For the text-containing cell, return its midpoint in (X, Y) coordinate format. 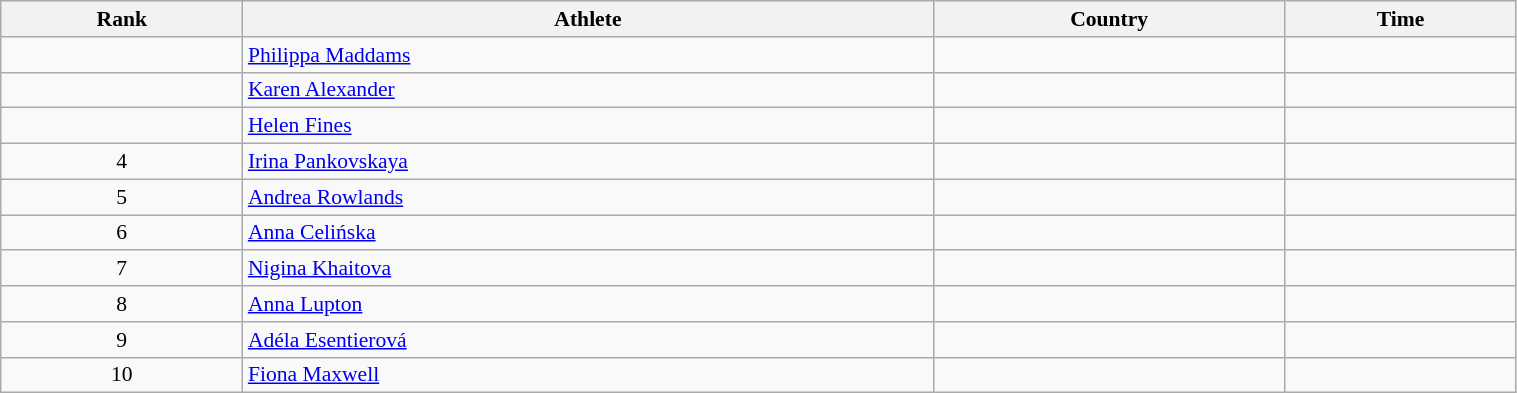
4 (122, 162)
5 (122, 197)
Time (1400, 19)
Andrea Rowlands (588, 197)
Rank (122, 19)
Helen Fines (588, 126)
Philippa Maddams (588, 55)
8 (122, 304)
Country (1109, 19)
Anna Celińska (588, 233)
9 (122, 340)
Athlete (588, 19)
Irina Pankovskaya (588, 162)
Adéla Esentierová (588, 340)
Karen Alexander (588, 90)
6 (122, 233)
7 (122, 269)
10 (122, 375)
Anna Lupton (588, 304)
Nigina Khaitova (588, 269)
Fiona Maxwell (588, 375)
